Return the (X, Y) coordinate for the center point of the cell that contains the specified text.  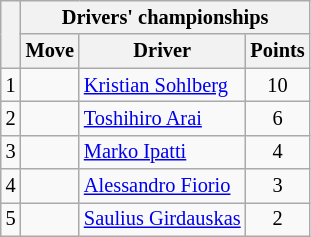
10 (278, 85)
Toshihiro Arai (162, 118)
Alessandro Fiorio (162, 186)
Move (50, 51)
Driver (162, 51)
5 (11, 219)
1 (11, 85)
Marko Ipatti (162, 152)
Points (278, 51)
Saulius Girdauskas (162, 219)
Drivers' championships (166, 17)
6 (278, 118)
Kristian Sohlberg (162, 85)
